Search for the cell housing the specified text and yield its (x, y) center coordinate. 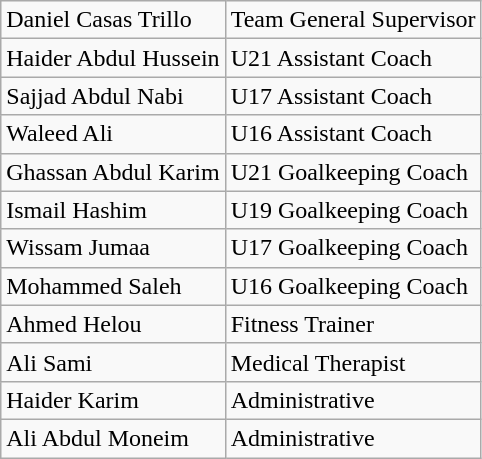
Medical Therapist (353, 362)
Wissam Jumaa (113, 248)
U17 Goalkeeping Coach (353, 248)
U16 Goalkeeping Coach (353, 286)
Mohammed Saleh (113, 286)
U21 Assistant Coach (353, 58)
Haider Karim (113, 400)
U17 Assistant Coach (353, 96)
Haider Abdul Hussein (113, 58)
Ali Sami (113, 362)
Ahmed Helou (113, 324)
Daniel Casas Trillo (113, 20)
Ali Abdul Moneim (113, 438)
Sajjad Abdul Nabi (113, 96)
Waleed Ali (113, 134)
Ismail Hashim (113, 210)
U16 Assistant Coach (353, 134)
U21 Goalkeeping Coach (353, 172)
Ghassan Abdul Karim (113, 172)
U19 Goalkeeping Coach (353, 210)
Team General Supervisor (353, 20)
Fitness Trainer (353, 324)
